Return [X, Y] of the center of cell containing provided text 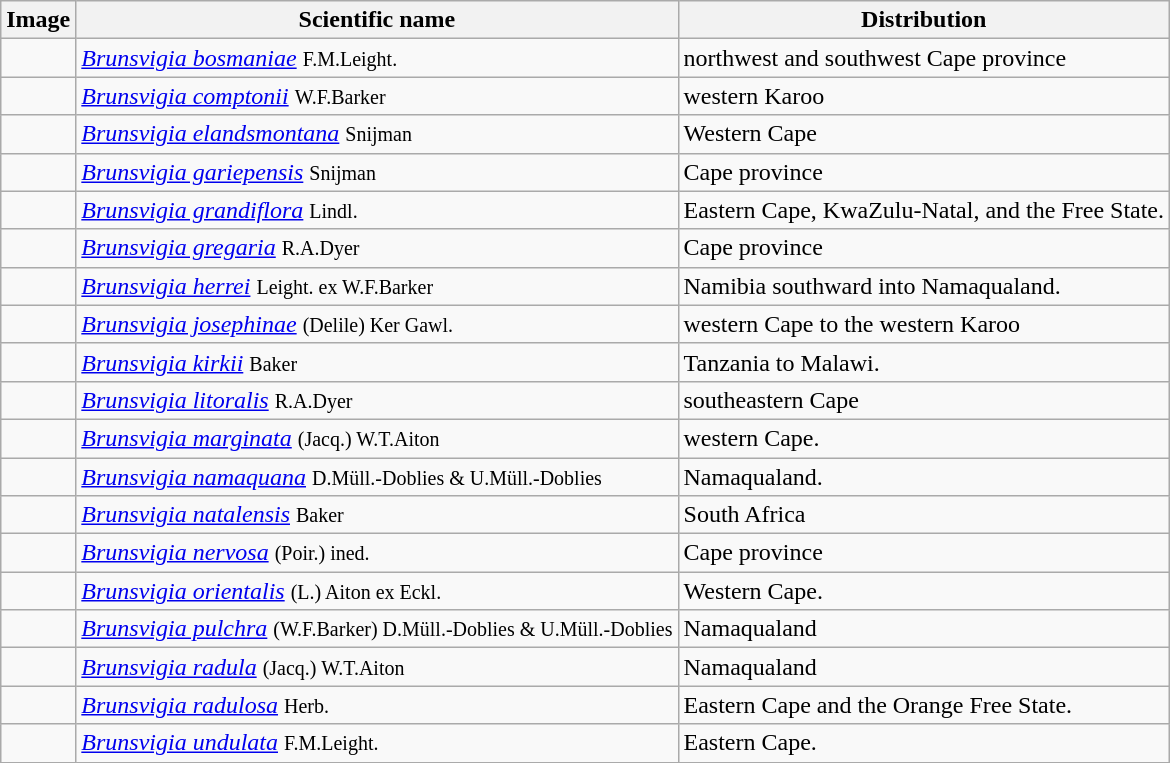
Brunsvigia litoralis R.A.Dyer [377, 400]
Brunsvigia undulata F.M.Leight. [377, 743]
Namibia southward into Namaqualand. [924, 286]
Eastern Cape, KwaZulu-Natal, and the Free State. [924, 210]
western Cape to the western Karoo [924, 324]
Brunsvigia marginata (Jacq.) W.T.Aiton [377, 438]
Western Cape. [924, 591]
northwest and southwest Cape province [924, 58]
Image [38, 20]
Brunsvigia gregaria R.A.Dyer [377, 248]
Brunsvigia elandsmontana Snijman [377, 134]
Eastern Cape and the Orange Free State. [924, 705]
Brunsvigia herrei Leight. ex W.F.Barker [377, 286]
Brunsvigia radulosa Herb. [377, 705]
western Karoo [924, 96]
Brunsvigia radula (Jacq.) W.T.Aiton [377, 667]
South Africa [924, 515]
Brunsvigia orientalis (L.) Aiton ex Eckl. [377, 591]
Brunsvigia natalensis Baker [377, 515]
Brunsvigia kirkii Baker [377, 362]
Brunsvigia namaquana D.Müll.-Doblies & U.Müll.-Doblies [377, 477]
Brunsvigia grandiflora Lindl. [377, 210]
Brunsvigia pulchra (W.F.Barker) D.Müll.-Doblies & U.Müll.-Doblies [377, 629]
Brunsvigia comptonii W.F.Barker [377, 96]
Western Cape [924, 134]
Scientific name [377, 20]
Namaqualand. [924, 477]
Tanzania to Malawi. [924, 362]
Distribution [924, 20]
Brunsvigia josephinae (Delile) Ker Gawl. [377, 324]
western Cape. [924, 438]
Eastern Cape. [924, 743]
Brunsvigia nervosa (Poir.) ined. [377, 553]
Brunsvigia gariepensis Snijman [377, 172]
Brunsvigia bosmaniae F.M.Leight. [377, 58]
southeastern Cape [924, 400]
